Return [X, Y] of the center of cell containing provided text 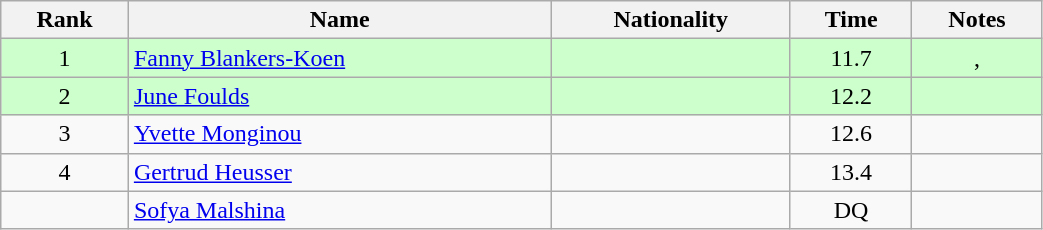
Name [340, 20]
, [977, 58]
Rank [65, 20]
11.7 [851, 58]
Yvette Monginou [340, 134]
2 [65, 96]
12.6 [851, 134]
3 [65, 134]
Nationality [670, 20]
Gertrud Heusser [340, 172]
DQ [851, 210]
1 [65, 58]
4 [65, 172]
Sofya Malshina [340, 210]
June Foulds [340, 96]
13.4 [851, 172]
Notes [977, 20]
Time [851, 20]
Fanny Blankers-Koen [340, 58]
12.2 [851, 96]
